Provide the [X, Y] coordinate of the cell's center where the given text is located.  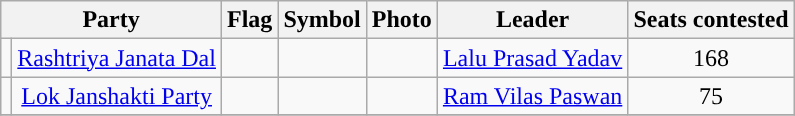
Lok Janshakti Party [117, 96]
Photo [402, 20]
Leader [532, 20]
Symbol [322, 20]
Flag [249, 20]
Seats contested [711, 20]
Party [112, 20]
Rashtriya Janata Dal [117, 58]
168 [711, 58]
75 [711, 96]
Lalu Prasad Yadav [532, 58]
Ram Vilas Paswan [532, 96]
